Determine the [x, y] coordinate at the center of the cell enclosing the given text.  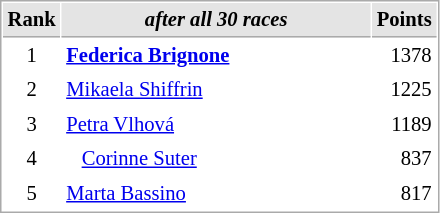
3 [32, 124]
Points [404, 20]
Federica Brignone [216, 56]
Marta Bassino [216, 194]
4 [32, 158]
2 [32, 90]
817 [404, 194]
Petra Vlhová [216, 124]
after all 30 races [216, 20]
1378 [404, 56]
5 [32, 194]
1 [32, 56]
Mikaela Shiffrin [216, 90]
837 [404, 158]
1225 [404, 90]
Rank [32, 20]
1189 [404, 124]
Corinne Suter [216, 158]
